Capture the cell that displays the provided text and extract its (X, Y) central coordinate. 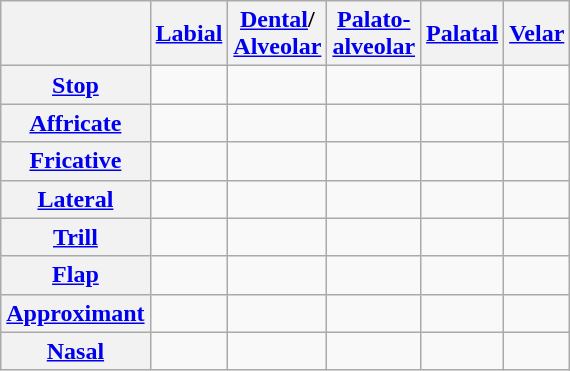
Fricative (76, 161)
Flap (76, 275)
Trill (76, 237)
Stop (76, 85)
Lateral (76, 199)
Affricate (76, 123)
Velar (537, 34)
Palato-alveolar (374, 34)
Labial (189, 34)
Dental/Alveolar (278, 34)
Approximant (76, 313)
Palatal (462, 34)
Nasal (76, 351)
